Detect which cell encompasses the target text, then output its (X, Y) center coordinate. 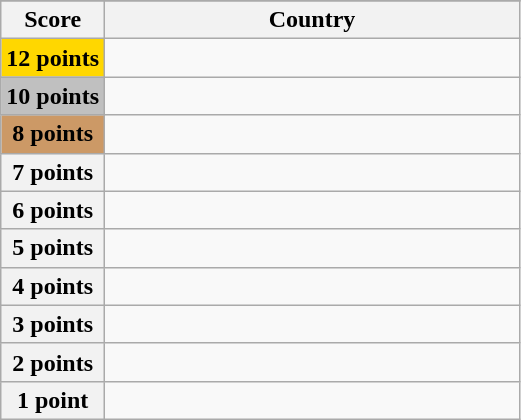
10 points (53, 96)
12 points (53, 58)
4 points (53, 286)
8 points (53, 134)
2 points (53, 362)
5 points (53, 248)
Country (312, 20)
7 points (53, 172)
1 point (53, 400)
Score (53, 20)
3 points (53, 324)
6 points (53, 210)
